Output the (X, Y) coordinate of the center of the cell containing the given text.  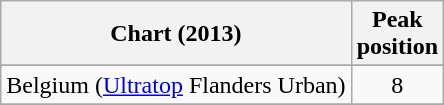
Chart (2013) (176, 34)
Peakposition (397, 34)
Belgium (Ultratop Flanders Urban) (176, 85)
8 (397, 85)
